Locate the cell with the specified text and output its (X, Y) center coordinate. 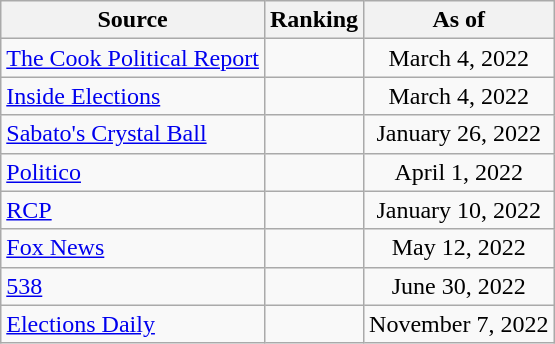
Source (133, 20)
Politico (133, 172)
Elections Daily (133, 324)
The Cook Political Report (133, 58)
November 7, 2022 (459, 324)
January 10, 2022 (459, 210)
January 26, 2022 (459, 134)
Sabato's Crystal Ball (133, 134)
538 (133, 286)
May 12, 2022 (459, 248)
April 1, 2022 (459, 172)
June 30, 2022 (459, 286)
Inside Elections (133, 96)
RCP (133, 210)
Fox News (133, 248)
Ranking (314, 20)
As of (459, 20)
